Detect which cell encompasses the target text, then output its [x, y] center coordinate. 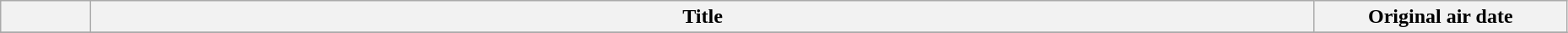
Original air date [1441, 17]
Title [703, 17]
